Find where the given text appears and provide that cell's center as [x, y] coordinate. 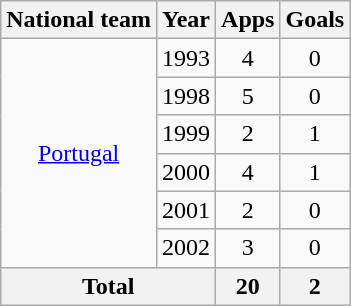
2002 [186, 248]
Total [108, 286]
3 [248, 248]
2001 [186, 210]
Apps [248, 20]
Portugal [79, 153]
National team [79, 20]
2000 [186, 172]
Goals [315, 20]
1999 [186, 134]
1998 [186, 96]
20 [248, 286]
1993 [186, 58]
Year [186, 20]
5 [248, 96]
